Output the (X, Y) coordinate of the center of the cell containing the given text.  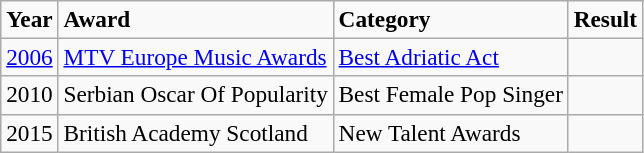
MTV Europe Music Awards (196, 57)
Result (605, 19)
2006 (30, 57)
New Talent Awards (450, 133)
2015 (30, 133)
Year (30, 19)
2010 (30, 95)
Serbian Oscar Of Popularity (196, 95)
Best Adriatic Act (450, 57)
British Academy Scotland (196, 133)
Best Female Pop Singer (450, 95)
Category (450, 19)
Award (196, 19)
